Determine the (X, Y) coordinate at the center of the cell enclosing the given text.  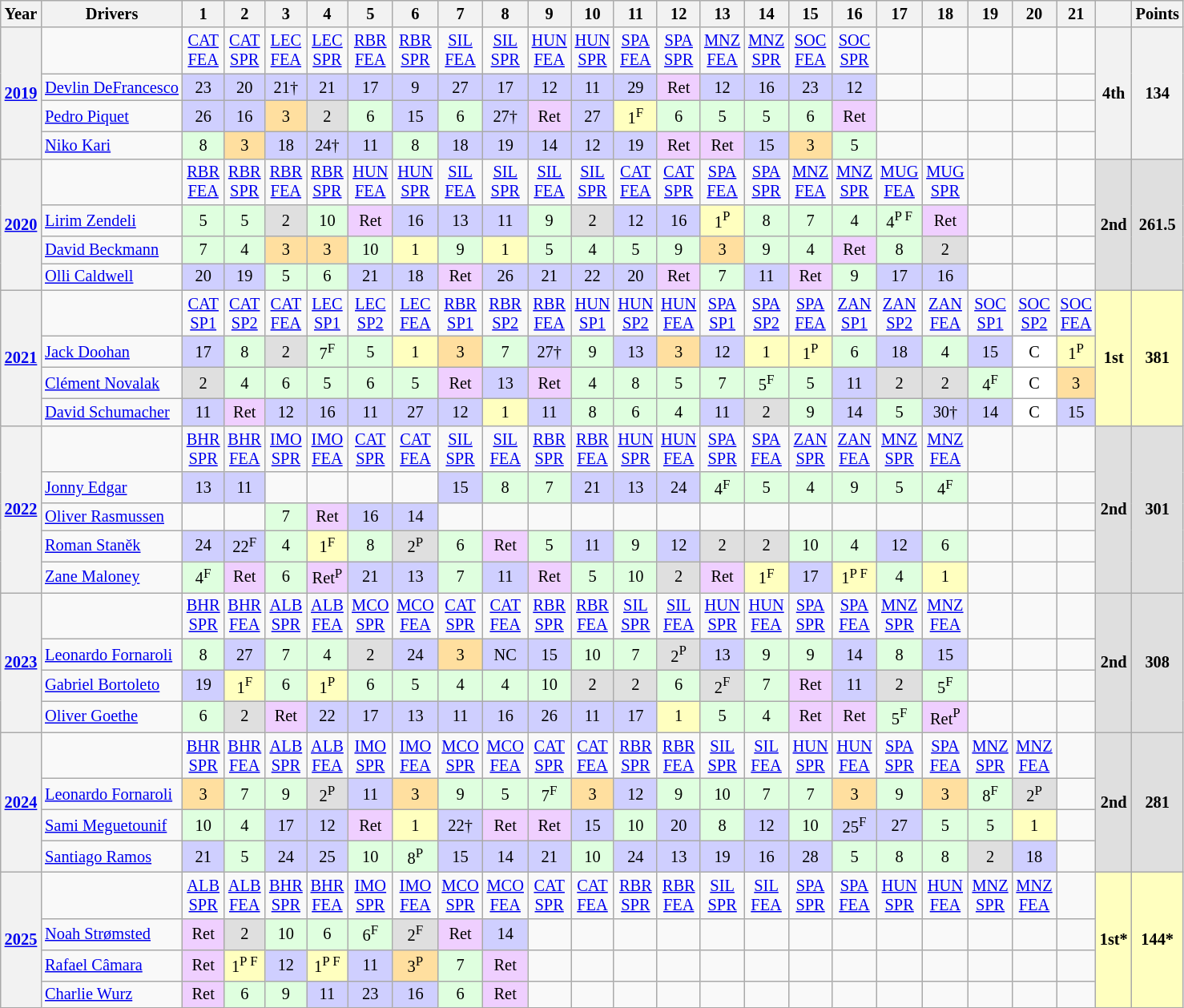
MUGSPR (945, 182)
MUGFEA (899, 182)
1st (1114, 357)
281 (1158, 803)
SPASP2 (766, 313)
4th (1114, 93)
Oliver Goethe (112, 716)
2022 (21, 509)
301 (1158, 509)
2025 (21, 939)
LECSPR (328, 50)
29 (635, 87)
1st* (1114, 939)
Charlie Wurz (112, 994)
Devlin DeFrancesco (112, 87)
Olli Caldwell (112, 276)
Lirim Zendeli (112, 221)
4P F (899, 221)
381 (1158, 357)
144* (1158, 939)
21† (286, 87)
Jonny Edgar (112, 487)
2024 (21, 803)
25 (328, 856)
SOCSP1 (990, 313)
ZANSPR (811, 449)
30† (945, 412)
Drivers (112, 14)
25F (854, 825)
RBRSP1 (460, 313)
Santiago Ramos (112, 856)
Clément Novalak (112, 383)
SOCSPR (854, 50)
Gabriel Bortoleto (112, 686)
6F (370, 934)
8F (990, 793)
Roman Staněk (112, 545)
2019 (21, 93)
Sami Meguetounif (112, 825)
Niko Kari (112, 145)
3P (415, 965)
Points (1158, 14)
2021 (21, 357)
ZANSP2 (899, 313)
SOCSP2 (1035, 313)
SPASP1 (723, 313)
22† (460, 825)
134 (1158, 93)
David Schumacher (112, 412)
CATSP2 (244, 313)
308 (1158, 662)
261.5 (1158, 224)
NC (505, 654)
8P (415, 856)
CATSP1 (203, 313)
2023 (21, 662)
ZANSP1 (854, 313)
HUNSP1 (593, 313)
Zane Maloney (112, 577)
Rafael Câmara (112, 965)
RBRSP2 (505, 313)
2020 (21, 224)
Pedro Piquet (112, 115)
David Beckmann (112, 250)
Jack Doohan (112, 353)
LECSP1 (328, 313)
HUNSP2 (635, 313)
Noah Strømsted (112, 934)
24† (328, 145)
Oliver Rasmussen (112, 517)
Year (21, 14)
22F (244, 545)
LECSP2 (370, 313)
28 (811, 856)
